Search for the cell housing the specified text and yield its [X, Y] center coordinate. 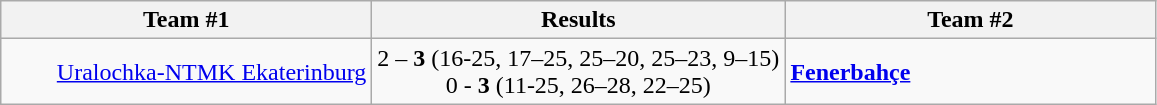
Results [578, 20]
Team #1 [186, 20]
Team #2 [970, 20]
2 – 3 (16-25, 17–25, 25–20, 25–23, 9–15) 0 - 3 (11-25, 26–28, 22–25) [578, 72]
Fenerbahçe [970, 72]
Uralochka-NTMK Ekaterinburg [186, 72]
